Provide the [X, Y] coordinate of the cell's center where the given text is located.  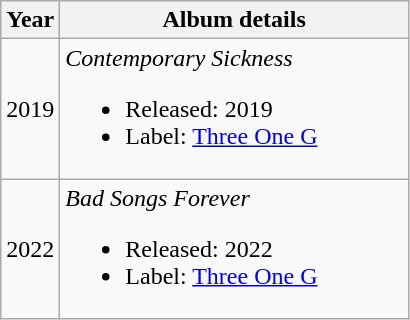
2019 [30, 109]
Bad Songs ForeverReleased: 2022Label: Three One G [234, 249]
Year [30, 20]
Album details [234, 20]
Contemporary SicknessReleased: 2019Label: Three One G [234, 109]
2022 [30, 249]
